Return the (x, y) coordinate for the center point of the cell that contains the specified text.  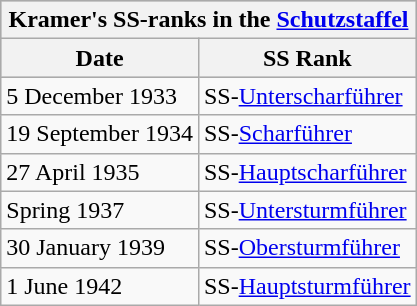
SS-Obersturmführer (307, 248)
1 June 1942 (100, 286)
SS-Unterscharführer (307, 96)
SS Rank (307, 58)
Date (100, 58)
30 January 1939 (100, 248)
SS-Scharführer (307, 134)
Kramer's SS-ranks in the Schutzstaffel (208, 20)
SS-Hauptscharführer (307, 172)
SS-Untersturmführer (307, 210)
27 April 1935 (100, 172)
5 December 1933 (100, 96)
19 September 1934 (100, 134)
SS-Hauptsturmführer (307, 286)
Spring 1937 (100, 210)
